Search for the cell housing the specified text and yield its [X, Y] center coordinate. 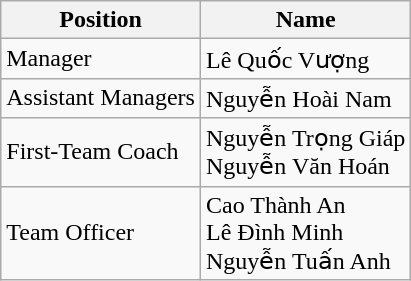
Assistant Managers [101, 98]
Nguyễn Trọng Giáp Nguyễn Văn Hoán [305, 152]
Lê Quốc Vượng [305, 59]
Team Officer [101, 233]
Name [305, 20]
Nguyễn Hoài Nam [305, 98]
First-Team Coach [101, 152]
Manager [101, 59]
Cao Thành An Lê Đình Minh Nguyễn Tuấn Anh [305, 233]
Position [101, 20]
